Return (X, Y) of the center of cell containing provided text 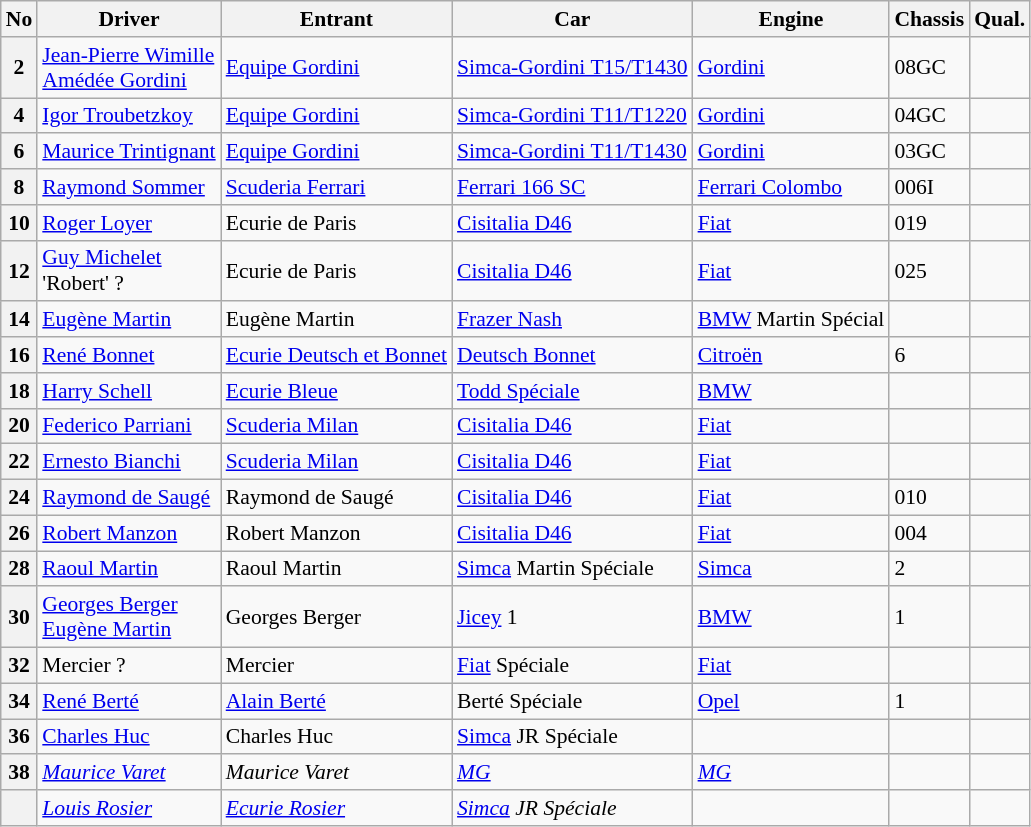
Opel (792, 701)
24 (20, 498)
010 (929, 498)
Harry Schell (128, 391)
Frazer Nash (572, 320)
Georges Berger (336, 618)
Citroën (792, 355)
Deutsch Bonnet (572, 355)
Scuderia Ferrari (336, 187)
16 (20, 355)
Simca (792, 569)
Simca-Gordini T15/T1430 (572, 68)
025 (929, 270)
006I (929, 187)
004 (929, 533)
38 (20, 773)
Louis Rosier (128, 808)
12 (20, 270)
Mercier ? (128, 666)
Federico Parriani (128, 426)
08GC (929, 68)
36 (20, 737)
Ferrari Colombo (792, 187)
10 (20, 223)
Alain Berté (336, 701)
Driver (128, 19)
Fiat Spéciale (572, 666)
Guy Michelet 'Robert' ? (128, 270)
Ferrari 166 SC (572, 187)
Ecurie Bleue (336, 391)
019 (929, 223)
Engine (792, 19)
Ernesto Bianchi (128, 462)
Mercier (336, 666)
Raymond Sommer (128, 187)
34 (20, 701)
4 (20, 116)
René Bonnet (128, 355)
18 (20, 391)
Simca-Gordini T11/T1220 (572, 116)
32 (20, 666)
30 (20, 618)
BMW Martin Spécial (792, 320)
René Berté (128, 701)
Berté Spéciale (572, 701)
14 (20, 320)
Car (572, 19)
Chassis (929, 19)
Jean-Pierre Wimille Amédée Gordini (128, 68)
Todd Spéciale (572, 391)
Simca Martin Spéciale (572, 569)
Entrant (336, 19)
22 (20, 462)
03GC (929, 152)
28 (20, 569)
Igor Troubetzkoy (128, 116)
Roger Loyer (128, 223)
04GC (929, 116)
Jicey 1 (572, 618)
No (20, 19)
26 (20, 533)
Maurice Trintignant (128, 152)
Simca-Gordini T11/T1430 (572, 152)
Georges Berger Eugène Martin (128, 618)
Ecurie Deutsch et Bonnet (336, 355)
8 (20, 187)
20 (20, 426)
Qual. (1000, 19)
Ecurie Rosier (336, 808)
